Capture the cell that displays the provided text and extract its (X, Y) central coordinate. 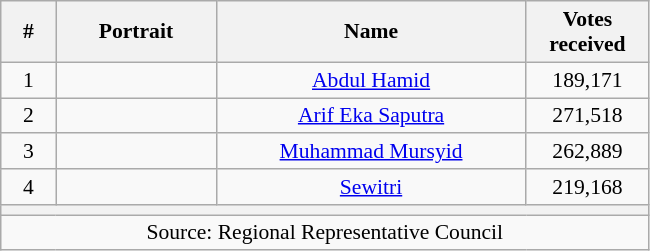
Name (371, 32)
# (28, 32)
1 (28, 80)
271,518 (588, 116)
3 (28, 152)
Arif Eka Saputra (371, 116)
219,168 (588, 187)
262,889 (588, 152)
Portrait (136, 32)
Abdul Hamid (371, 80)
Votes received (588, 32)
Source: Regional Representative Council (325, 233)
2 (28, 116)
4 (28, 187)
189,171 (588, 80)
Sewitri (371, 187)
Muhammad Mursyid (371, 152)
